Provide the (X, Y) coordinate of the cell's center where the given text is located.  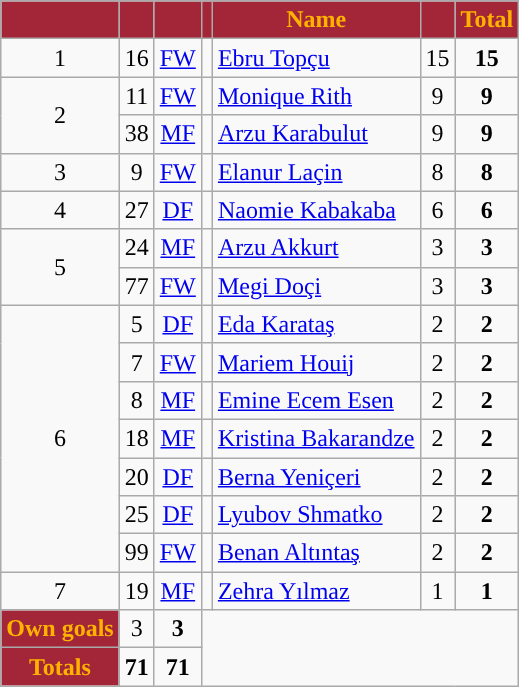
16 (136, 58)
Kristina Bakarandze (316, 438)
Monique Rith (316, 96)
Megi Doçi (316, 286)
Emine Ecem Esen (316, 400)
Naomie Kabakaba (316, 210)
24 (136, 248)
38 (136, 134)
Berna Yeniçeri (316, 477)
4 (60, 210)
18 (136, 438)
Zehra Yılmaz (316, 591)
Total (487, 20)
19 (136, 591)
77 (136, 286)
Eda Karataş (316, 324)
25 (136, 515)
Mariem Houij (316, 362)
Own goals (60, 629)
Benan Altıntaş (316, 553)
99 (136, 553)
11 (136, 96)
Elanur Laçin (316, 172)
20 (136, 477)
Ebru Topçu (316, 58)
Arzu Karabulut (316, 134)
27 (136, 210)
Totals (60, 667)
Name (316, 20)
Lyubov Shmatko (316, 515)
Arzu Akkurt (316, 248)
